Provide the [X, Y] coordinate of the cell's center where the given text is located.  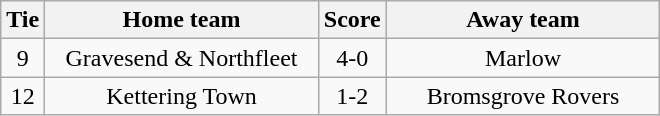
Score [352, 20]
1-2 [352, 96]
Bromsgrove Rovers [523, 96]
Tie [23, 20]
Kettering Town [182, 96]
9 [23, 58]
12 [23, 96]
Gravesend & Northfleet [182, 58]
Away team [523, 20]
Home team [182, 20]
Marlow [523, 58]
4-0 [352, 58]
